Pinpoint the cell where the given text exists, returning its (X, Y) midpoint coordinate. 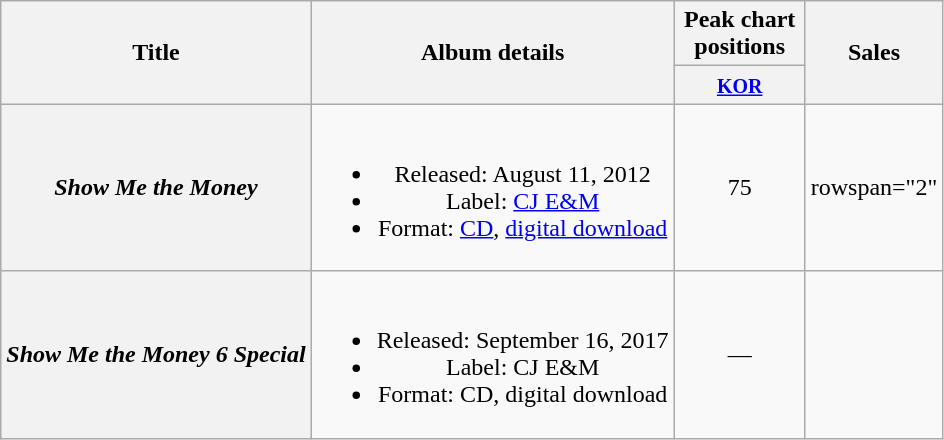
Released: September 16, 2017Label: CJ E&MFormat: CD, digital download (492, 354)
rowspan="2" (874, 188)
Title (156, 52)
Album details (492, 52)
Show Me the Money 6 Special (156, 354)
Sales (874, 52)
Released: August 11, 2012Label: CJ E&MFormat: CD, digital download (492, 188)
Show Me the Money (156, 188)
KOR (740, 85)
— (740, 354)
75 (740, 188)
Peak chart positions (740, 34)
